Extract the (X, Y) coordinate from the center of the cell holding the provided text.  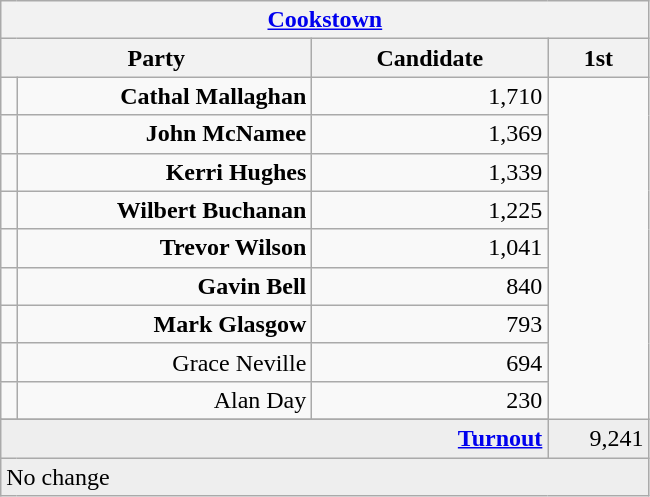
1,369 (430, 134)
1,041 (430, 248)
1st (598, 58)
Turnout (274, 438)
Party (156, 58)
Wilbert Buchanan (164, 210)
9,241 (598, 438)
1,225 (430, 210)
793 (430, 324)
1,710 (430, 96)
Kerri Hughes (164, 172)
Grace Neville (164, 362)
Candidate (430, 58)
694 (430, 362)
Cookstown (325, 20)
Mark Glasgow (164, 324)
Cathal Mallaghan (164, 96)
Alan Day (164, 400)
1,339 (430, 172)
Trevor Wilson (164, 248)
Gavin Bell (164, 286)
840 (430, 286)
230 (430, 400)
John McNamee (164, 134)
No change (325, 477)
